Extract the [x, y] coordinate from the center of the cell holding the provided text.  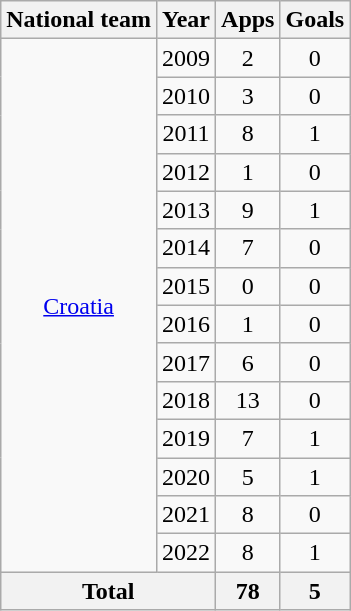
2017 [186, 362]
13 [248, 400]
Total [108, 591]
2012 [186, 172]
Year [186, 20]
3 [248, 96]
National team [79, 20]
Apps [248, 20]
Goals [315, 20]
2022 [186, 553]
9 [248, 210]
2021 [186, 515]
2014 [186, 248]
2013 [186, 210]
2019 [186, 438]
2015 [186, 286]
2020 [186, 477]
2011 [186, 134]
2 [248, 58]
2009 [186, 58]
6 [248, 362]
2010 [186, 96]
Croatia [79, 306]
2018 [186, 400]
2016 [186, 324]
78 [248, 591]
